Provide the [x, y] coordinate of the cell's center where the given text is located.  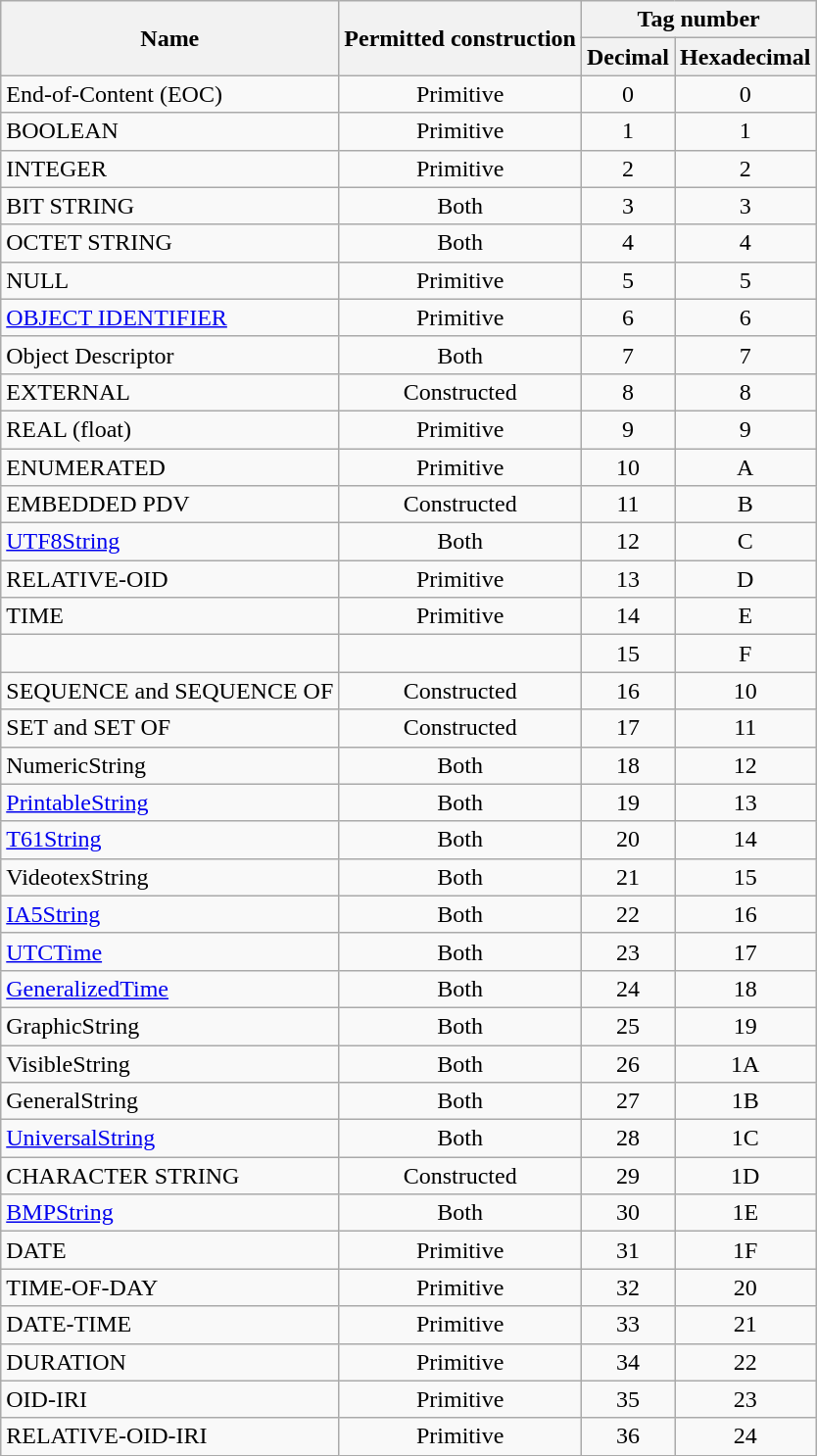
26 [627, 1063]
1D [745, 1176]
PrintableString [170, 802]
Hexadecimal [745, 57]
BOOLEAN [170, 131]
EXTERNAL [170, 392]
31 [627, 1250]
CHARACTER STRING [170, 1176]
TIME-OF-DAY [170, 1287]
ENUMERATED [170, 467]
1F [745, 1250]
C [745, 542]
OCTET STRING [170, 243]
29 [627, 1176]
TIME [170, 616]
28 [627, 1139]
BMPString [170, 1213]
D [745, 579]
27 [627, 1101]
34 [627, 1362]
1A [745, 1063]
1E [745, 1213]
GeneralString [170, 1101]
RELATIVE-OID [170, 579]
RELATIVE-OID-IRI [170, 1436]
SET and SET OF [170, 728]
Name [170, 38]
DURATION [170, 1362]
Decimal [627, 57]
UTCTime [170, 951]
1B [745, 1101]
36 [627, 1436]
End-of-Content (EOC) [170, 94]
E [745, 616]
Object Descriptor [170, 355]
VisibleString [170, 1063]
EMBEDDED PDV [170, 505]
UniversalString [170, 1139]
DATE [170, 1250]
INTEGER [170, 169]
F [745, 654]
REAL (float) [170, 429]
A [745, 467]
25 [627, 1026]
35 [627, 1399]
NULL [170, 280]
OBJECT IDENTIFIER [170, 317]
32 [627, 1287]
VideotexString [170, 877]
T61String [170, 840]
GraphicString [170, 1026]
DATE-TIME [170, 1325]
UTF8String [170, 542]
SEQUENCE and SEQUENCE OF [170, 691]
Permitted construction [460, 38]
NumericString [170, 765]
33 [627, 1325]
IA5String [170, 914]
30 [627, 1213]
1C [745, 1139]
GeneralizedTime [170, 989]
OID-IRI [170, 1399]
B [745, 505]
Tag number [697, 20]
BIT STRING [170, 206]
